Find where the given text appears and provide that cell's center as [x, y] coordinate. 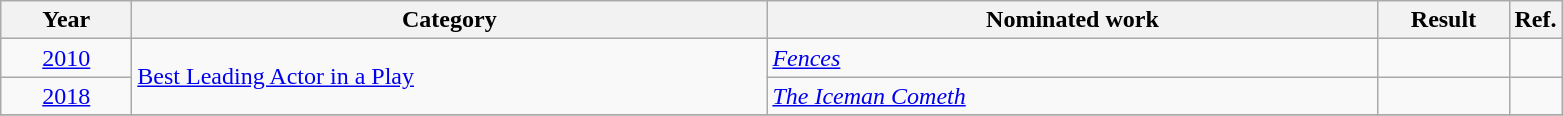
Nominated work [1072, 20]
The Iceman Cometh [1072, 96]
Result [1444, 20]
2018 [66, 96]
Fences [1072, 58]
Category [450, 20]
Best Leading Actor in a Play [450, 77]
Ref. [1536, 20]
Year [66, 20]
2010 [66, 58]
